Return [x, y] of the center of cell containing provided text 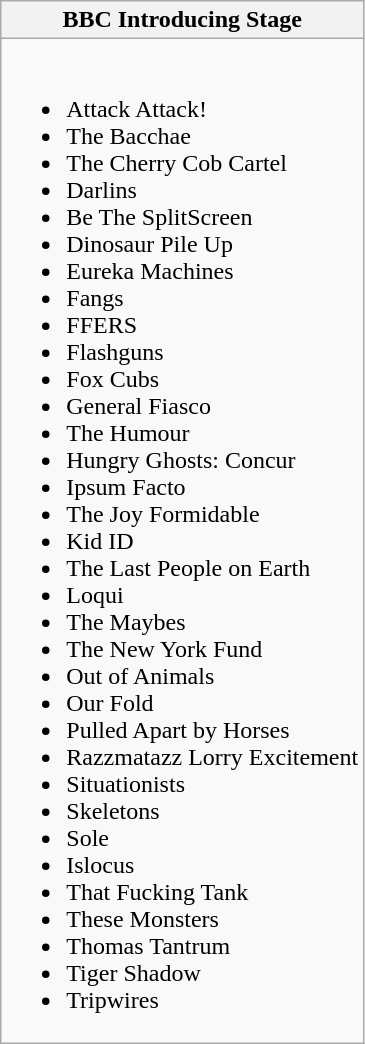
BBC Introducing Stage [182, 20]
